Find where the given text appears and provide that cell's center as [X, Y] coordinate. 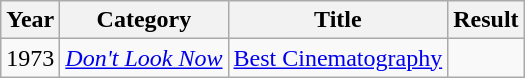
Result [486, 20]
1973 [30, 58]
Year [30, 20]
Category [144, 20]
Best Cinematography [338, 58]
Title [338, 20]
Don't Look Now [144, 58]
